Locate the cell with the specified text and output its (x, y) center coordinate. 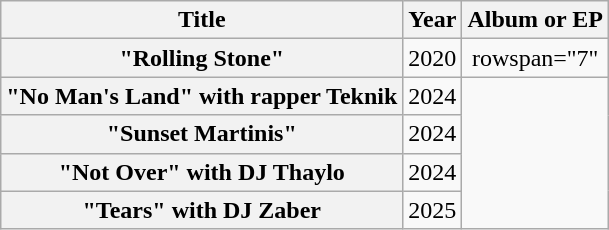
2025 (432, 210)
Year (432, 20)
"Sunset Martinis" (202, 134)
Album or EP (536, 20)
"Tears" with DJ Zaber (202, 210)
2020 (432, 58)
"Not Over" with DJ Thaylo (202, 172)
"Rolling Stone" (202, 58)
Title (202, 20)
"No Man's Land" with rapper Teknik (202, 96)
rowspan="7" (536, 58)
